Identify which cell holds the provided text, then report its (X, Y) central coordinate. 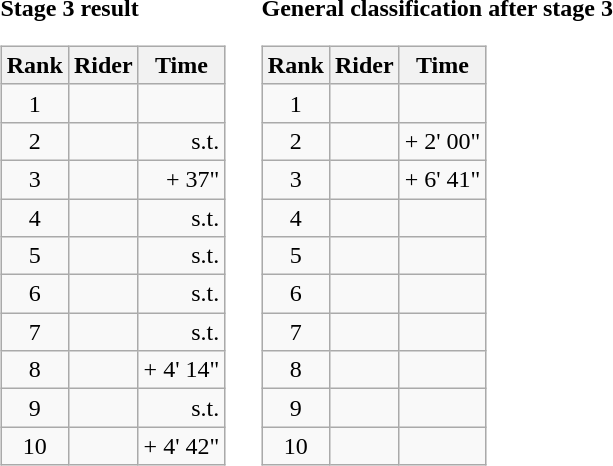
+ 4' 14" (182, 370)
+ 2' 00" (442, 141)
+ 37" (182, 179)
+ 6' 41" (442, 179)
+ 4' 42" (182, 446)
